Search for the cell housing the specified text and yield its (X, Y) center coordinate. 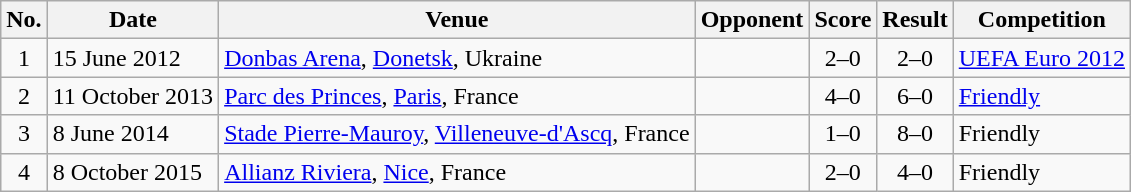
1–0 (843, 134)
Competition (1042, 20)
Allianz Riviera, Nice, France (457, 172)
Venue (457, 20)
8–0 (915, 134)
UEFA Euro 2012 (1042, 58)
6–0 (915, 96)
1 (24, 58)
11 October 2013 (132, 96)
2 (24, 96)
Stade Pierre-Mauroy, Villeneuve-d'Ascq, France (457, 134)
Date (132, 20)
8 October 2015 (132, 172)
8 June 2014 (132, 134)
No. (24, 20)
Result (915, 20)
3 (24, 134)
Parc des Princes, Paris, France (457, 96)
Donbas Arena, Donetsk, Ukraine (457, 58)
15 June 2012 (132, 58)
4 (24, 172)
Opponent (752, 20)
Score (843, 20)
